Locate the cell with the specified text and output its [x, y] center coordinate. 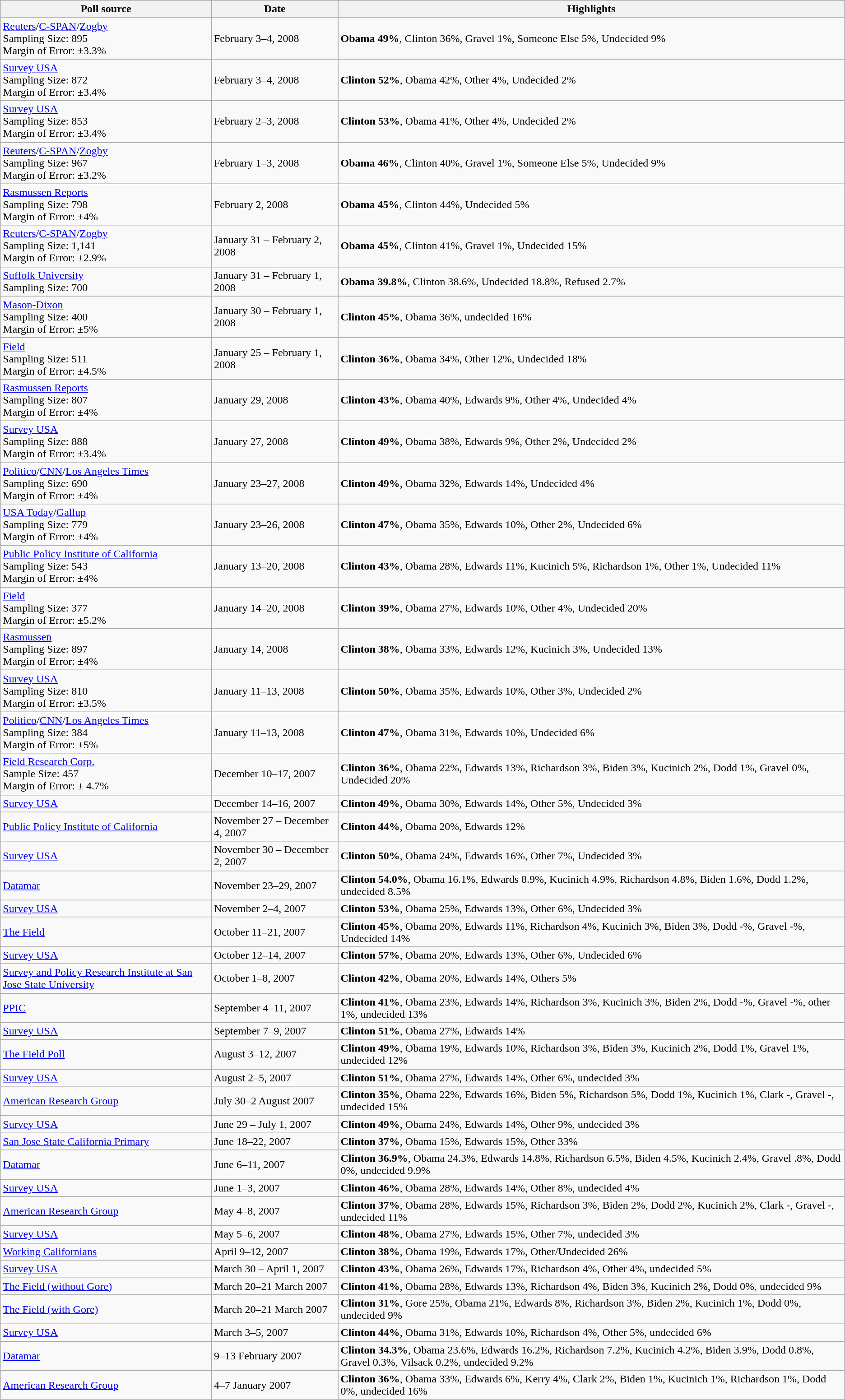
RasmussenSampling Size: 897 Margin of Error: ±4% [106, 649]
Survey USASampling Size: 810 Margin of Error: ±3.5% [106, 691]
Working Californians [106, 1252]
USA Today/GallupSampling Size: 779 Margin of Error: ±4% [106, 525]
Clinton 49%, Obama 32%, Edwards 14%, Undecided 4% [591, 483]
Reuters/C-SPAN/ZogbySampling Size: 967 Margin of Error: ±3.2% [106, 163]
September 4–11, 2007 [274, 1007]
September 7–9, 2007 [274, 1031]
The Field (without Gore) [106, 1286]
Rasmussen ReportsSampling Size: 807 Margin of Error: ±4% [106, 400]
Clinton 47%, Obama 35%, Edwards 10%, Other 2%, Undecided 6% [591, 525]
Politico/CNN/Los Angeles TimesSampling Size: 384 Margin of Error: ±5% [106, 732]
Obama 49%, Clinton 36%, Gravel 1%, Someone Else 5%, Undecided 9% [591, 38]
Clinton 49%, Obama 38%, Edwards 9%, Other 2%, Undecided 2% [591, 441]
Clinton 57%, Obama 20%, Edwards 13%, Other 6%, Undecided 6% [591, 955]
January 27, 2008 [274, 441]
August 2–5, 2007 [274, 1078]
Obama 45%, Clinton 44%, Undecided 5% [591, 204]
Clinton 43%, Obama 26%, Edwards 17%, Richardson 4%, Other 4%, undecided 5% [591, 1269]
February 2–3, 2008 [274, 121]
October 12–14, 2007 [274, 955]
November 23–29, 2007 [274, 885]
Clinton 36%, Obama 34%, Other 12%, Undecided 18% [591, 358]
Date [274, 9]
Clinton 49%, Obama 30%, Edwards 14%, Other 5%, Undecided 3% [591, 803]
Clinton 31%, Gore 25%, Obama 21%, Edwards 8%, Richardson 3%, Biden 2%, Kucinich 1%, Dodd 0%, undecided 9% [591, 1309]
Obama 39.8%, Clinton 38.6%, Undecided 18.8%, Refused 2.7% [591, 282]
May 5–6, 2007 [274, 1234]
Clinton 53%, Obama 25%, Edwards 13%, Other 6%, Undecided 3% [591, 909]
Clinton 51%, Obama 27%, Edwards 14% [591, 1031]
Clinton 38%, Obama 33%, Edwards 12%, Kucinich 3%, Undecided 13% [591, 649]
January 14, 2008 [274, 649]
January 25 – February 1, 2008 [274, 358]
June 29 – July 1, 2007 [274, 1124]
Reuters/C-SPAN/ZogbySampling Size: 895 Margin of Error: ±3.3% [106, 38]
Survey USASampling Size: 888 Margin of Error: ±3.4% [106, 441]
9–13 February 2007 [274, 1356]
Field Research Corp.Sample Size: 457 Margin of Error: ± 4.7% [106, 774]
Clinton 38%, Obama 19%, Edwards 17%, Other/Undecided 26% [591, 1252]
June 6–11, 2007 [274, 1164]
Survey and Policy Research Institute at San Jose State University [106, 978]
Clinton 42%, Obama 20%, Edwards 14%, Others 5% [591, 978]
January 14–20, 2008 [274, 608]
Clinton 47%, Obama 31%, Edwards 10%, Undecided 6% [591, 732]
FieldSampling Size: 377 Margin of Error: ±5.2% [106, 608]
The Field (with Gore) [106, 1309]
The Field Poll [106, 1054]
January 23–27, 2008 [274, 483]
Clinton 44%, Obama 31%, Edwards 10%, Richardson 4%, Other 5%, undecided 6% [591, 1332]
Clinton 46%, Obama 28%, Edwards 14%, Other 8%, undecided 4% [591, 1188]
Clinton 48%, Obama 27%, Edwards 15%, Other 7%, undecided 3% [591, 1234]
Obama 46%, Clinton 40%, Gravel 1%, Someone Else 5%, Undecided 9% [591, 163]
June 1–3, 2007 [274, 1188]
Clinton 39%, Obama 27%, Edwards 10%, Other 4%, Undecided 20% [591, 608]
Survey USASampling Size: 853 Margin of Error: ±3.4% [106, 121]
January 31 – February 1, 2008 [274, 282]
Clinton 44%, Obama 20%, Edwards 12% [591, 827]
Clinton 41%, Obama 23%, Edwards 14%, Richardson 3%, Kucinich 3%, Biden 2%, Dodd -%, Gravel -%, other 1%, undecided 13% [591, 1007]
Obama 45%, Clinton 41%, Gravel 1%, Undecided 15% [591, 246]
January 30 – February 1, 2008 [274, 317]
Clinton 35%, Obama 22%, Edwards 16%, Biden 5%, Richardson 5%, Dodd 1%, Kucinich 1%, Clark -, Gravel -, undecided 15% [591, 1101]
October 1–8, 2007 [274, 978]
PPIC [106, 1007]
January 13–20, 2008 [274, 566]
July 30–2 August 2007 [274, 1101]
Clinton 45%, Obama 36%, undecided 16% [591, 317]
Public Policy Institute of CaliforniaSampling Size: 543 Margin of Error: ±4% [106, 566]
Suffolk UniversitySampling Size: 700 [106, 282]
Clinton 43%, Obama 28%, Edwards 11%, Kucinich 5%, Richardson 1%, Other 1%, Undecided 11% [591, 566]
Clinton 53%, Obama 41%, Other 4%, Undecided 2% [591, 121]
Mason-DixonSampling Size: 400 Margin of Error: ±5% [106, 317]
January 29, 2008 [274, 400]
November 30 – December 2, 2007 [274, 856]
June 18–22, 2007 [274, 1141]
Rasmussen ReportsSampling Size: 798 Margin of Error: ±4% [106, 204]
The Field [106, 932]
Clinton 41%, Obama 28%, Edwards 13%, Richardson 4%, Biden 3%, Kucinich 2%, Dodd 0%, undecided 9% [591, 1286]
Clinton 36%, Obama 33%, Edwards 6%, Kerry 4%, Clark 2%, Biden 1%, Kucinich 1%, Richardson 1%, Dodd 0%, undecided 16% [591, 1386]
February 1–3, 2008 [274, 163]
Clinton 49%, Obama 24%, Edwards 14%, Other 9%, undecided 3% [591, 1124]
January 23–26, 2008 [274, 525]
Public Policy Institute of California [106, 827]
August 3–12, 2007 [274, 1054]
Clinton 37%, Obama 15%, Edwards 15%, Other 33% [591, 1141]
4–7 January 2007 [274, 1386]
Clinton 43%, Obama 40%, Edwards 9%, Other 4%, Undecided 4% [591, 400]
December 10–17, 2007 [274, 774]
December 14–16, 2007 [274, 803]
Highlights [591, 9]
October 11–21, 2007 [274, 932]
Survey USASampling Size: 872 Margin of Error: ±3.4% [106, 80]
Clinton 49%, Obama 19%, Edwards 10%, Richardson 3%, Biden 3%, Kucinich 2%, Dodd 1%, Gravel 1%, undecided 12% [591, 1054]
Clinton 52%, Obama 42%, Other 4%, Undecided 2% [591, 80]
Politico/CNN/Los Angeles TimesSampling Size: 690 Margin of Error: ±4% [106, 483]
May 4–8, 2007 [274, 1211]
Clinton 37%, Obama 28%, Edwards 15%, Richardson 3%, Biden 2%, Dodd 2%, Kucinich 2%, Clark -, Gravel -, undecided 11% [591, 1211]
November 27 – December 4, 2007 [274, 827]
Clinton 36.9%, Obama 24.3%, Edwards 14.8%, Richardson 6.5%, Biden 4.5%, Kucinich 2.4%, Gravel .8%, Dodd 0%, undecided 9.9% [591, 1164]
Clinton 51%, Obama 27%, Edwards 14%, Other 6%, undecided 3% [591, 1078]
April 9–12, 2007 [274, 1252]
San Jose State California Primary [106, 1141]
Clinton 50%, Obama 35%, Edwards 10%, Other 3%, Undecided 2% [591, 691]
Reuters/C-SPAN/ZogbySampling Size: 1,141 Margin of Error: ±2.9% [106, 246]
Clinton 34.3%, Obama 23.6%, Edwards 16.2%, Richardson 7.2%, Kucinich 4.2%, Biden 3.9%, Dodd 0.8%, Gravel 0.3%, Vilsack 0.2%, undecided 9.2% [591, 1356]
February 2, 2008 [274, 204]
March 30 – April 1, 2007 [274, 1269]
Clinton 50%, Obama 24%, Edwards 16%, Other 7%, Undecided 3% [591, 856]
Clinton 45%, Obama 20%, Edwards 11%, Richardson 4%, Kucinich 3%, Biden 3%, Dodd -%, Gravel -%, Undecided 14% [591, 932]
FieldSampling Size: 511 Margin of Error: ±4.5% [106, 358]
Clinton 54.0%, Obama 16.1%, Edwards 8.9%, Kucinich 4.9%, Richardson 4.8%, Biden 1.6%, Dodd 1.2%, undecided 8.5% [591, 885]
November 2–4, 2007 [274, 909]
Poll source [106, 9]
January 31 – February 2, 2008 [274, 246]
Clinton 36%, Obama 22%, Edwards 13%, Richardson 3%, Biden 3%, Kucinich 2%, Dodd 1%, Gravel 0%, Undecided 20% [591, 774]
March 3–5, 2007 [274, 1332]
